Pinpoint the cell where the given text exists, returning its [X, Y] midpoint coordinate. 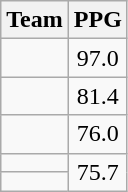
97.0 [98, 58]
75.7 [98, 172]
Team [35, 20]
81.4 [98, 96]
76.0 [98, 134]
PPG [98, 20]
